Identify which cell holds the provided text, then report its (x, y) central coordinate. 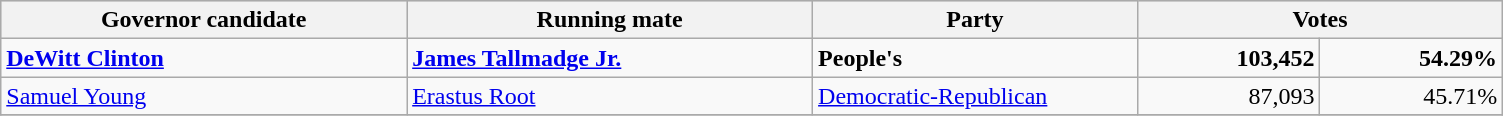
Governor candidate (204, 20)
Democratic-Republican (976, 96)
DeWitt Clinton (204, 58)
People's (976, 58)
Samuel Young (204, 96)
James Tallmadge Jr. (610, 58)
Votes (1320, 20)
103,452 (1228, 58)
54.29% (1412, 58)
45.71% (1412, 96)
Erastus Root (610, 96)
Party (976, 20)
87,093 (1228, 96)
Running mate (610, 20)
